Output the (X, Y) coordinate of the center of the cell containing the given text.  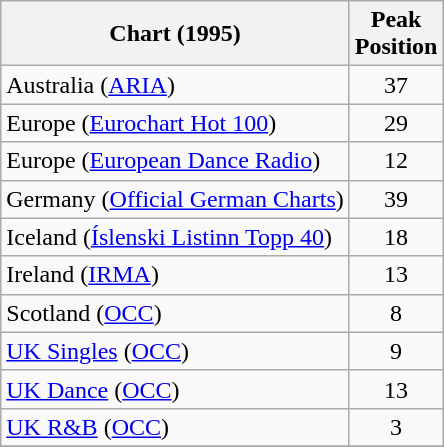
UK Dance (OCC) (175, 389)
18 (396, 237)
Scotland (OCC) (175, 313)
29 (396, 123)
37 (396, 85)
Iceland (Íslenski Listinn Topp 40) (175, 237)
Europe (Eurochart Hot 100) (175, 123)
Germany (Official German Charts) (175, 199)
3 (396, 427)
PeakPosition (396, 34)
Australia (ARIA) (175, 85)
Chart (1995) (175, 34)
Europe (European Dance Radio) (175, 161)
UK Singles (OCC) (175, 351)
Ireland (IRMA) (175, 275)
UK R&B (OCC) (175, 427)
39 (396, 199)
9 (396, 351)
12 (396, 161)
8 (396, 313)
